Identify which cell holds the provided text, then report its [X, Y] central coordinate. 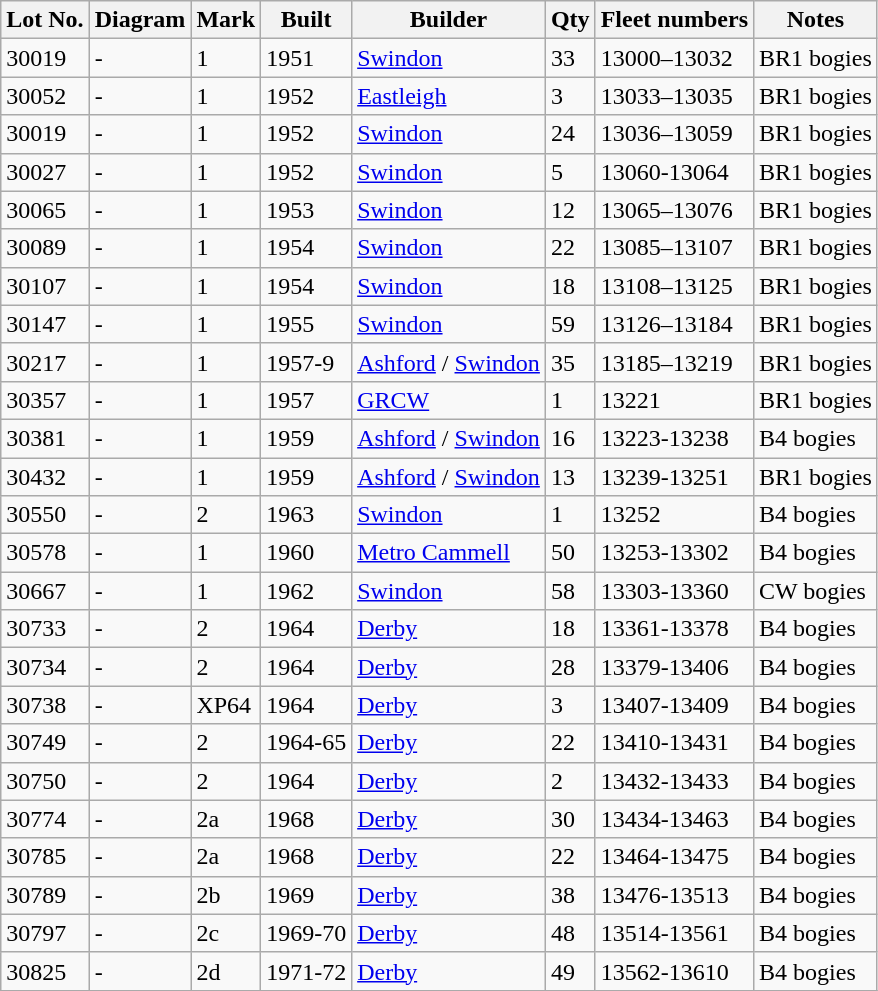
13126–13184 [674, 324]
Eastleigh [449, 96]
1957 [306, 400]
13 [570, 477]
1969 [306, 895]
30734 [45, 667]
13432-13433 [674, 781]
1951 [306, 58]
35 [570, 362]
1955 [306, 324]
30 [570, 819]
1964-65 [306, 743]
50 [570, 553]
2c [226, 933]
59 [570, 324]
30217 [45, 362]
Qty [570, 20]
30432 [45, 477]
30738 [45, 705]
1953 [306, 210]
58 [570, 591]
33 [570, 58]
13108–13125 [674, 286]
30089 [45, 248]
48 [570, 933]
Mark [226, 20]
30107 [45, 286]
13410-13431 [674, 743]
5 [570, 172]
13085–13107 [674, 248]
13036–13059 [674, 134]
13065–13076 [674, 210]
1960 [306, 553]
13000–13032 [674, 58]
30774 [45, 819]
13060-13064 [674, 172]
13407-13409 [674, 705]
XP64 [226, 705]
13221 [674, 400]
13434-13463 [674, 819]
28 [570, 667]
16 [570, 438]
30357 [45, 400]
1971-72 [306, 971]
Notes [816, 20]
Metro Cammell [449, 553]
12 [570, 210]
1969-70 [306, 933]
30825 [45, 971]
CW bogies [816, 591]
13361-13378 [674, 629]
13223-13238 [674, 438]
13464-13475 [674, 857]
2d [226, 971]
38 [570, 895]
13303-13360 [674, 591]
30789 [45, 895]
13239-13251 [674, 477]
1962 [306, 591]
13252 [674, 515]
30065 [45, 210]
30785 [45, 857]
13253-13302 [674, 553]
30027 [45, 172]
49 [570, 971]
13033–13035 [674, 96]
13562-13610 [674, 971]
13476-13513 [674, 895]
1957-9 [306, 362]
Built [306, 20]
Fleet numbers [674, 20]
24 [570, 134]
30733 [45, 629]
GRCW [449, 400]
30147 [45, 324]
30667 [45, 591]
30578 [45, 553]
30797 [45, 933]
30749 [45, 743]
30381 [45, 438]
13514-13561 [674, 933]
Builder [449, 20]
13185–13219 [674, 362]
2b [226, 895]
1963 [306, 515]
13379-13406 [674, 667]
30052 [45, 96]
30550 [45, 515]
30750 [45, 781]
Lot No. [45, 20]
Diagram [140, 20]
